Provide the (X, Y) coordinate of the cell's center where the given text is located.  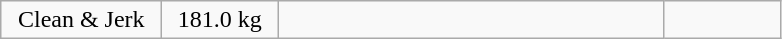
181.0 kg (220, 20)
Clean & Jerk (82, 20)
